For the text-containing cell, return its midpoint in [x, y] coordinate format. 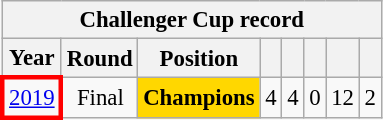
12 [342, 98]
Round [99, 58]
Champions [199, 98]
Final [99, 98]
2 [370, 98]
Position [199, 58]
0 [315, 98]
Challenger Cup record [192, 20]
2019 [32, 98]
Year [32, 58]
